Locate the cell with the specified text and output its [x, y] center coordinate. 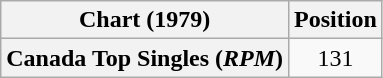
Chart (1979) [145, 20]
Position [336, 20]
Canada Top Singles (RPM) [145, 58]
131 [336, 58]
